Return [X, Y] of the center of cell containing provided text 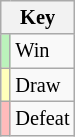
Draw [42, 85]
Win [42, 51]
Defeat [42, 118]
Key [38, 17]
